Search for the cell housing the specified text and yield its (x, y) center coordinate. 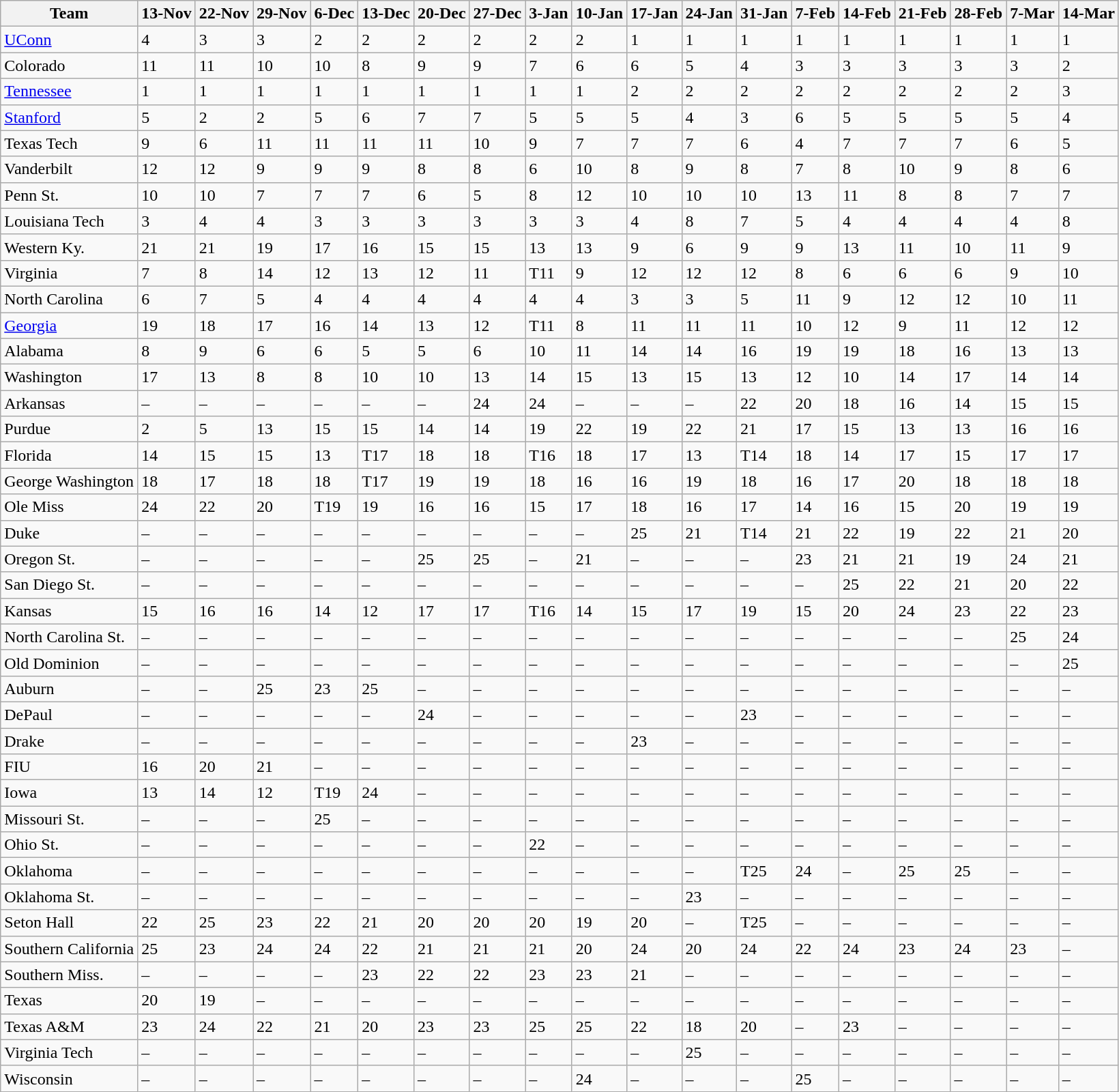
3-Jan (549, 14)
George Washington (70, 481)
DePaul (70, 715)
Purdue (70, 429)
Old Dominion (70, 663)
14-Mar (1088, 14)
20-Dec (441, 14)
6-Dec (334, 14)
10-Jan (599, 14)
North Carolina (70, 299)
Oklahoma (70, 871)
Duke (70, 533)
13-Nov (166, 14)
Penn St. (70, 195)
Colorado (70, 66)
Tennessee (70, 91)
24-Jan (709, 14)
Oregon St. (70, 559)
UConn (70, 40)
17-Jan (654, 14)
Virginia Tech (70, 1052)
North Carolina St. (70, 637)
Stanford (70, 117)
FIU (70, 767)
21-Feb (922, 14)
Ole Miss (70, 507)
Texas A&M (70, 1026)
29-Nov (282, 14)
31-Jan (764, 14)
Missouri St. (70, 819)
Florida (70, 455)
Alabama (70, 351)
28-Feb (978, 14)
Texas (70, 1001)
7-Mar (1032, 14)
Wisconsin (70, 1078)
Virginia (70, 273)
Oklahoma St. (70, 897)
Georgia (70, 326)
Southern Miss. (70, 975)
Western Ky. (70, 247)
Kansas (70, 611)
7-Feb (815, 14)
Vanderbilt (70, 169)
27-Dec (497, 14)
Team (70, 14)
14-Feb (867, 14)
Arkansas (70, 403)
Texas Tech (70, 143)
Louisiana Tech (70, 221)
Seton Hall (70, 923)
Southern California (70, 949)
Washington (70, 377)
Drake (70, 741)
San Diego St. (70, 585)
Auburn (70, 689)
Iowa (70, 793)
13-Dec (386, 14)
22-Nov (224, 14)
Ohio St. (70, 845)
